Capture the cell that displays the provided text and extract its [X, Y] central coordinate. 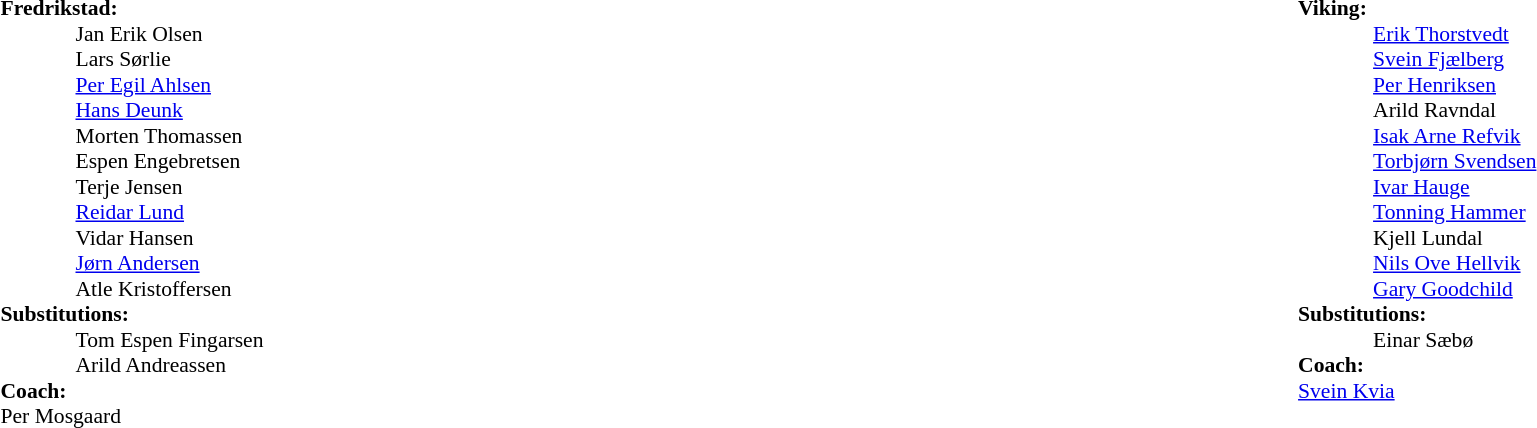
Arild Ravndal [1454, 111]
Espen Engebretsen [170, 161]
Atle Kristoffersen [170, 289]
Arild Andreassen [170, 365]
Reidar Lund [170, 213]
Jan Erik Olsen [170, 34]
Jørn Andersen [170, 263]
Tonning Hammer [1454, 213]
Isak Arne Refvik [1454, 136]
Per Egil Ahlsen [170, 85]
Svein Kvia [1417, 391]
Gary Goodchild [1454, 289]
Tom Espen Fingarsen [170, 340]
Ivar Hauge [1454, 187]
Terje Jensen [170, 187]
Per Henriksen [1454, 85]
Svein Fjælberg [1454, 59]
Einar Sæbø [1454, 340]
Torbjørn Svendsen [1454, 161]
Morten Thomassen [170, 136]
Kjell Lundal [1454, 238]
Hans Deunk [170, 111]
Nils Ove Hellvik [1454, 263]
Vidar Hansen [170, 238]
Lars Sørlie [170, 59]
Erik Thorstvedt [1454, 34]
